Return the [x, y] coordinate for the center point of the cell that contains the specified text.  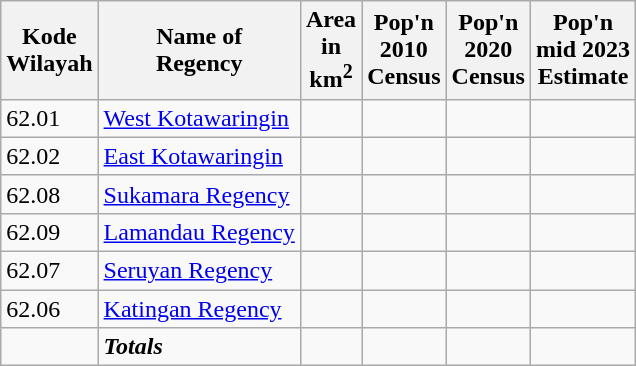
Sukamara Regency [199, 194]
West Kotawaringin [199, 118]
62.08 [50, 194]
Lamandau Regency [199, 232]
Areainkm2 [330, 50]
62.07 [50, 271]
Katingan Regency [199, 309]
Pop'nmid 2023Estimate [582, 50]
Name ofRegency [199, 50]
Totals [199, 347]
Seruyan Regency [199, 271]
KodeWilayah [50, 50]
62.09 [50, 232]
East Kotawaringin [199, 156]
62.06 [50, 309]
Pop'n2020Census [488, 50]
62.02 [50, 156]
62.01 [50, 118]
Pop'n2010Census [404, 50]
